Scan for the cell matching the given text and deliver its [X, Y] coordinate at center. 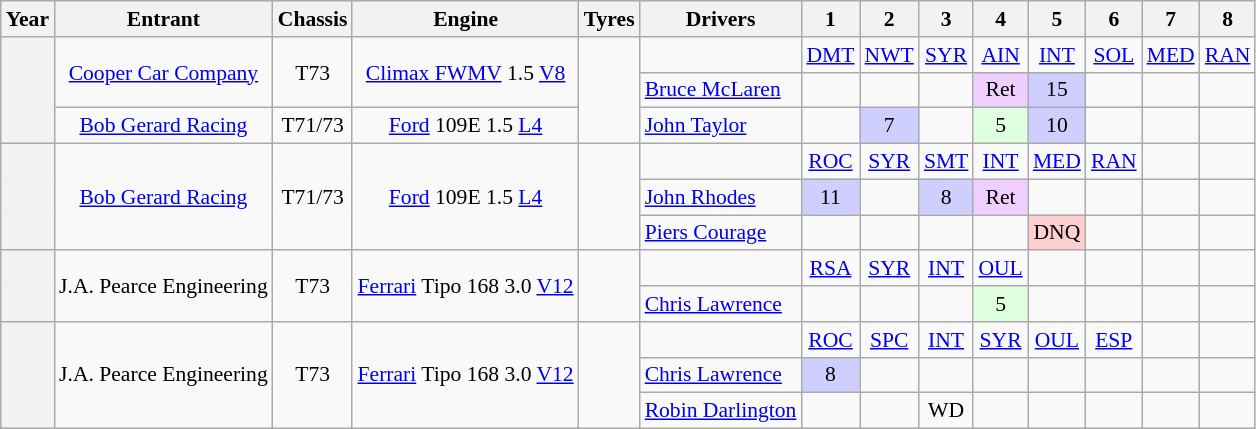
3 [946, 19]
DMT [830, 55]
John Rhodes [721, 197]
Tyres [610, 19]
DNQ [1057, 233]
AIN [1000, 55]
Entrant [164, 19]
10 [1057, 126]
Piers Courage [721, 233]
Bruce McLaren [721, 90]
John Taylor [721, 126]
Cooper Car Company [164, 72]
Year [28, 19]
Climax FWMV 1.5 V8 [465, 72]
15 [1057, 90]
NWT [890, 55]
2 [890, 19]
11 [830, 197]
6 [1114, 19]
SMT [946, 162]
RSA [830, 269]
4 [1000, 19]
ESP [1114, 340]
SOL [1114, 55]
1 [830, 19]
Engine [465, 19]
SPC [890, 340]
WD [946, 411]
Drivers [721, 19]
Chassis [313, 19]
Robin Darlington [721, 411]
